Output the [x, y] coordinate of the center of the cell containing the given text.  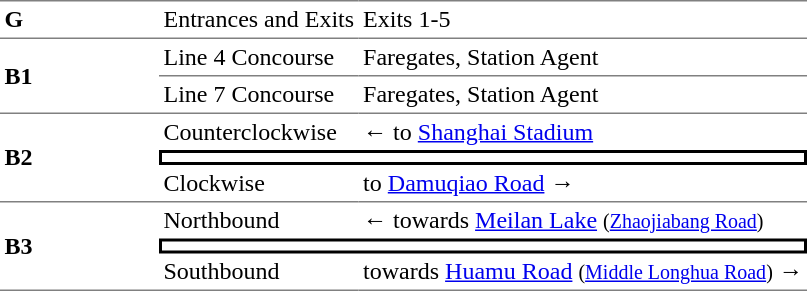
Counterclockwise [259, 132]
B2 [80, 158]
Entrances and Exits [259, 20]
Clockwise [259, 184]
B1 [80, 76]
Line 7 Concourse [259, 95]
G [80, 20]
Line 4 Concourse [259, 58]
B3 [80, 246]
Northbound [259, 220]
